Capture the cell that displays the provided text and extract its [X, Y] central coordinate. 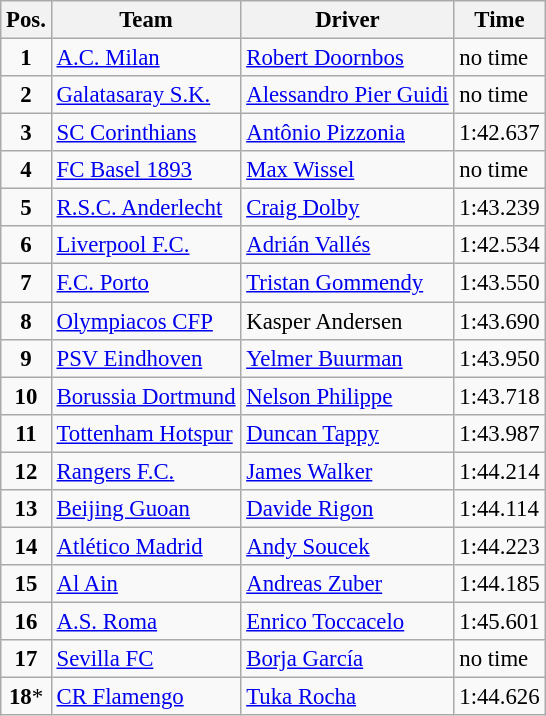
1:44.214 [500, 471]
Borussia Dortmund [146, 396]
Nelson Philippe [348, 396]
Time [500, 20]
Kasper Andersen [348, 321]
8 [26, 321]
1 [26, 58]
1:43.690 [500, 321]
1:44.223 [500, 546]
Liverpool F.C. [146, 245]
Alessandro Pier Guidi [348, 95]
16 [26, 621]
Al Ain [146, 584]
Tristan Gommendy [348, 283]
Tottenham Hotspur [146, 433]
5 [26, 208]
CR Flamengo [146, 697]
6 [26, 245]
R.S.C. Anderlecht [146, 208]
Pos. [26, 20]
1:42.534 [500, 245]
15 [26, 584]
F.C. Porto [146, 283]
1:45.601 [500, 621]
Enrico Toccacelo [348, 621]
3 [26, 133]
12 [26, 471]
Team [146, 20]
11 [26, 433]
1:43.718 [500, 396]
10 [26, 396]
17 [26, 659]
Galatasaray S.K. [146, 95]
1:44.114 [500, 509]
1:42.637 [500, 133]
Antônio Pizzonia [348, 133]
Andy Soucek [348, 546]
Max Wissel [348, 170]
Borja García [348, 659]
Driver [348, 20]
2 [26, 95]
James Walker [348, 471]
Rangers F.C. [146, 471]
Craig Dolby [348, 208]
Robert Doornbos [348, 58]
1:43.987 [500, 433]
Yelmer Buurman [348, 358]
FC Basel 1893 [146, 170]
9 [26, 358]
A.S. Roma [146, 621]
18* [26, 697]
Davide Rigon [348, 509]
Duncan Tappy [348, 433]
7 [26, 283]
A.C. Milan [146, 58]
1:43.950 [500, 358]
14 [26, 546]
1:44.626 [500, 697]
1:44.185 [500, 584]
Sevilla FC [146, 659]
1:43.239 [500, 208]
Beijing Guoan [146, 509]
SC Corinthians [146, 133]
Olympiacos CFP [146, 321]
PSV Eindhoven [146, 358]
Adrián Vallés [348, 245]
Tuka Rocha [348, 697]
4 [26, 170]
1:43.550 [500, 283]
Atlético Madrid [146, 546]
Andreas Zuber [348, 584]
13 [26, 509]
